Extract the (X, Y) coordinate from the center of the cell holding the provided text.  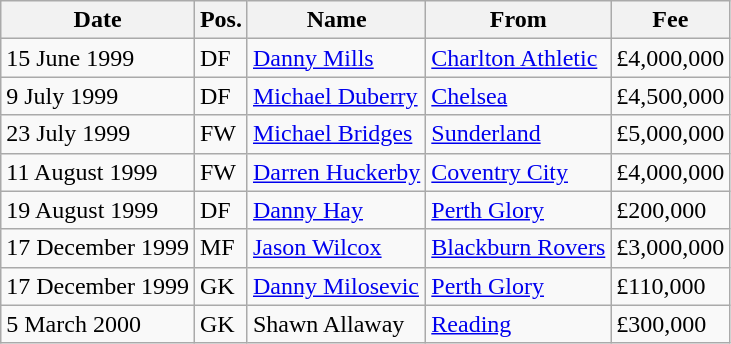
Reading (518, 324)
Chelsea (518, 96)
£5,000,000 (670, 134)
£300,000 (670, 324)
Darren Huckerby (336, 172)
9 July 1999 (98, 96)
Coventry City (518, 172)
£4,500,000 (670, 96)
11 August 1999 (98, 172)
Danny Milosevic (336, 286)
Sunderland (518, 134)
Pos. (220, 20)
19 August 1999 (98, 210)
Shawn Allaway (336, 324)
23 July 1999 (98, 134)
Blackburn Rovers (518, 248)
Jason Wilcox (336, 248)
Date (98, 20)
Danny Hay (336, 210)
Michael Bridges (336, 134)
Michael Duberry (336, 96)
£200,000 (670, 210)
Name (336, 20)
Danny Mills (336, 58)
£110,000 (670, 286)
Charlton Athletic (518, 58)
5 March 2000 (98, 324)
From (518, 20)
15 June 1999 (98, 58)
MF (220, 248)
Fee (670, 20)
£3,000,000 (670, 248)
